From the cell containing the given text, extract its center point as (x, y) coordinate. 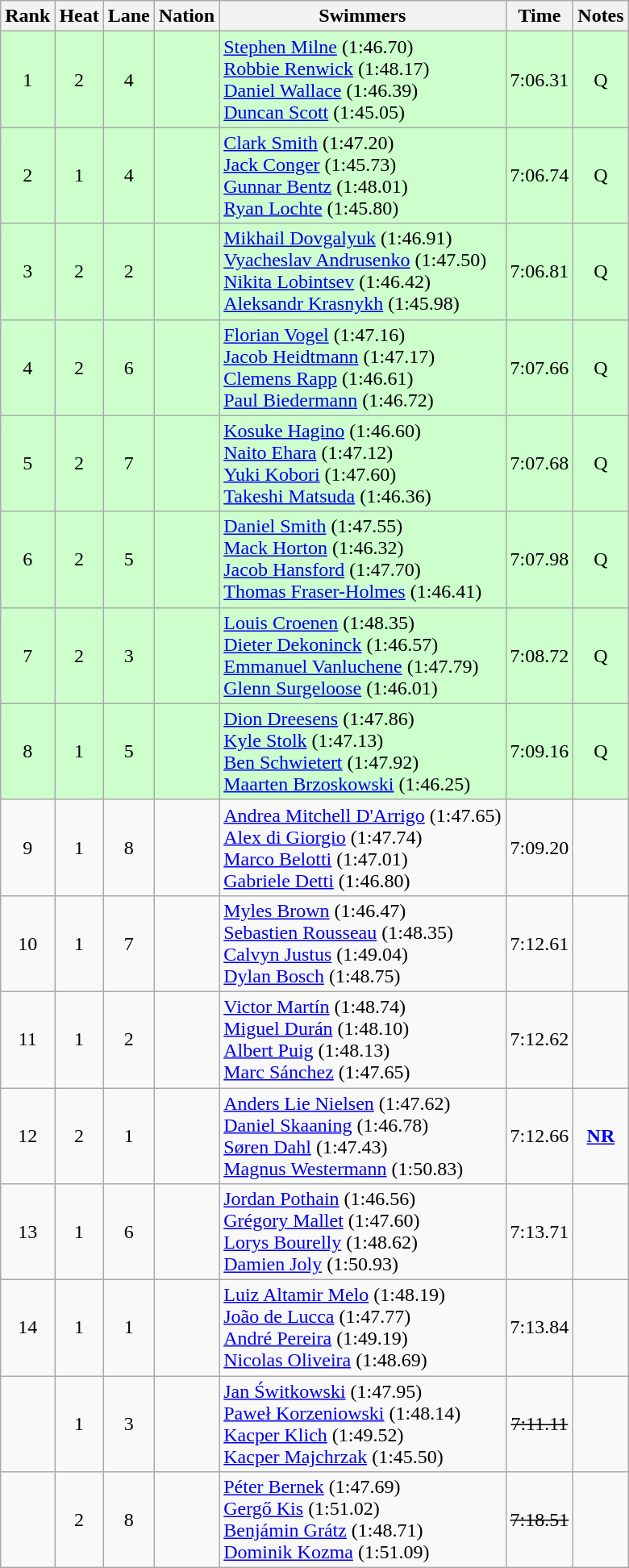
Stephen Milne (1:46.70)Robbie Renwick (1:48.17)Daniel Wallace (1:46.39)Duncan Scott (1:45.05) (363, 79)
12 (27, 1136)
Victor Martín (1:48.74)Miguel Durán (1:48.10)Albert Puig (1:48.13)Marc Sánchez (1:47.65) (363, 1039)
Notes (601, 16)
7:07.98 (539, 560)
7:06.31 (539, 79)
7:09.20 (539, 847)
Heat (79, 16)
Andrea Mitchell D'Arrigo (1:47.65)Alex di Giorgio (1:47.74)Marco Belotti (1:47.01)Gabriele Detti (1:46.80) (363, 847)
Jan Świtkowski (1:47.95)Paweł Korzeniowski (1:48.14)Kacper Klich (1:49.52)Kacper Majchrzak (1:45.50) (363, 1424)
Mikhail Dovgalyuk (1:46.91)Vyacheslav Andrusenko (1:47.50)Nikita Lobintsev (1:46.42)Aleksandr Krasnykh (1:45.98) (363, 271)
7:18.51 (539, 1520)
7:06.81 (539, 271)
Luiz Altamir Melo (1:48.19)João de Lucca (1:47.77)André Pereira (1:49.19)Nicolas Oliveira (1:48.69) (363, 1328)
Clark Smith (1:47.20)Jack Conger (1:45.73)Gunnar Bentz (1:48.01)Ryan Lochte (1:45.80) (363, 176)
7:07.68 (539, 463)
Florian Vogel (1:47.16)Jacob Heidtmann (1:47.17)Clemens Rapp (1:46.61)Paul Biedermann (1:46.72) (363, 368)
Kosuke Hagino (1:46.60)Naito Ehara (1:47.12)Yuki Kobori (1:47.60)Takeshi Matsuda (1:46.36) (363, 463)
7:09.16 (539, 752)
Louis Croenen (1:48.35)Dieter Dekoninck (1:46.57)Emmanuel Vanluchene (1:47.79)Glenn Surgeloose (1:46.01) (363, 655)
9 (27, 847)
13 (27, 1232)
7:12.66 (539, 1136)
Lane (129, 16)
Daniel Smith (1:47.55)Mack Horton (1:46.32)Jacob Hansford (1:47.70)Thomas Fraser-Holmes (1:46.41) (363, 560)
Myles Brown (1:46.47)Sebastien Rousseau (1:48.35)Calvyn Justus (1:49.04)Dylan Bosch (1:48.75) (363, 944)
NR (601, 1136)
Jordan Pothain (1:46.56)Grégory Mallet (1:47.60)Lorys Bourelly (1:48.62)Damien Joly (1:50.93) (363, 1232)
7:12.62 (539, 1039)
Nation (186, 16)
Time (539, 16)
Rank (27, 16)
14 (27, 1328)
7:11.11 (539, 1424)
7:08.72 (539, 655)
7:12.61 (539, 944)
Swimmers (363, 16)
7:07.66 (539, 368)
7:13.71 (539, 1232)
7:13.84 (539, 1328)
Anders Lie Nielsen (1:47.62)Daniel Skaaning (1:46.78)Søren Dahl (1:47.43)Magnus Westermann (1:50.83) (363, 1136)
11 (27, 1039)
Péter Bernek (1:47.69)Gergő Kis (1:51.02)Benjámin Grátz (1:48.71)Dominik Kozma (1:51.09) (363, 1520)
10 (27, 944)
Dion Dreesens (1:47.86)Kyle Stolk (1:47.13)Ben Schwietert (1:47.92)Maarten Brzoskowski (1:46.25) (363, 752)
7:06.74 (539, 176)
